Find where the given text appears and provide that cell's center as (x, y) coordinate. 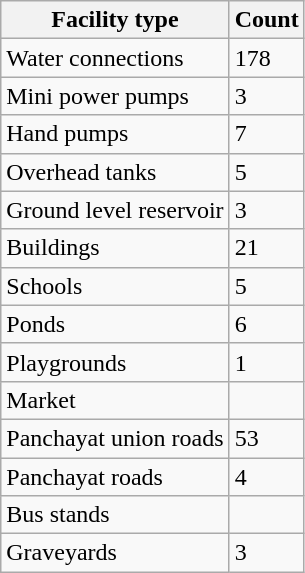
Graveyards (115, 553)
Facility type (115, 20)
Bus stands (115, 515)
178 (266, 58)
7 (266, 134)
Ponds (115, 324)
Hand pumps (115, 134)
Buildings (115, 248)
Water connections (115, 58)
Market (115, 400)
Mini power pumps (115, 96)
Playgrounds (115, 362)
Count (266, 20)
21 (266, 248)
1 (266, 362)
4 (266, 477)
6 (266, 324)
Panchayat union roads (115, 438)
Overhead tanks (115, 172)
Schools (115, 286)
53 (266, 438)
Panchayat roads (115, 477)
Ground level reservoir (115, 210)
